Locate the cell with the specified text and output its (X, Y) center coordinate. 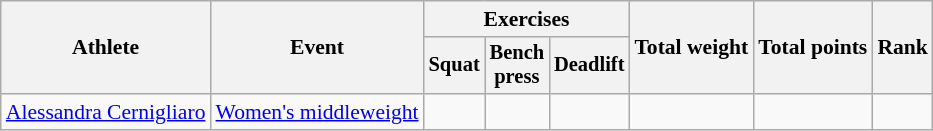
Rank (902, 48)
Squat (454, 66)
Benchpress (517, 66)
Women's middleweight (316, 112)
Total points (812, 48)
Exercises (527, 19)
Total weight (691, 48)
Alessandra Cernigliaro (106, 112)
Athlete (106, 48)
Event (316, 48)
Deadlift (589, 66)
